Extract the [X, Y] coordinate from the center of the cell holding the provided text.  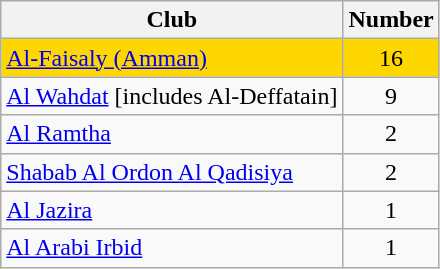
9 [391, 96]
Al Ramtha [172, 134]
Al Jazira [172, 210]
Al Wahdat [includes Al-Deffatain] [172, 96]
Al Arabi Irbid [172, 248]
Number [391, 20]
Al-Faisaly (Amman) [172, 58]
Shabab Al Ordon Al Qadisiya [172, 172]
16 [391, 58]
Club [172, 20]
